Scan for the cell matching the given text and deliver its [X, Y] coordinate at center. 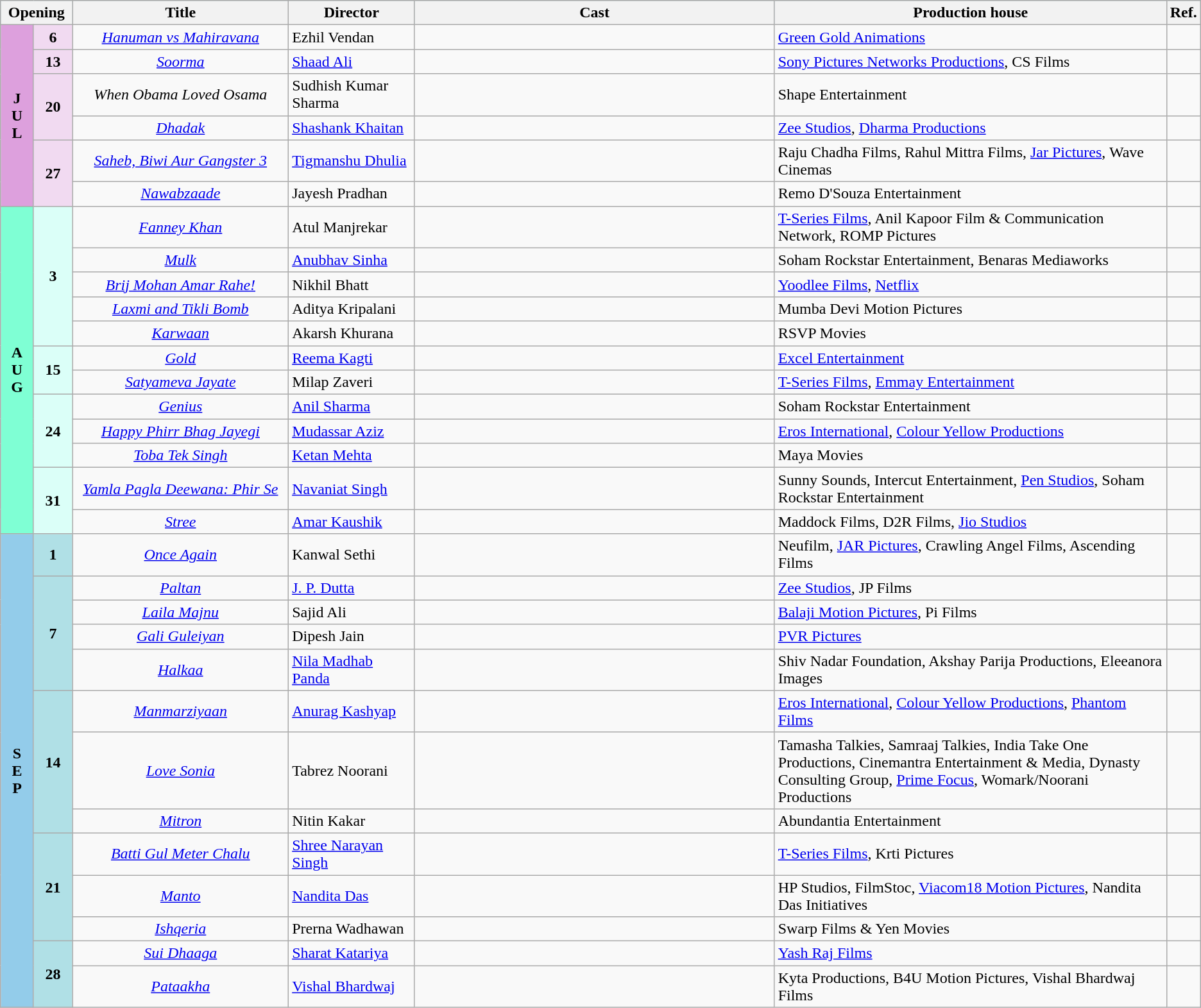
Anubhav Sinha [352, 260]
Zee Studios, Dharma Productions [970, 128]
Ref. [1183, 13]
RSVP Movies [970, 333]
Sudhish Kumar Sharma [352, 95]
Reema Kagti [352, 357]
Excel Entertainment [970, 357]
Balaji Motion Pictures, Pi Films [970, 612]
Gold [181, 357]
Shaad Ali [352, 62]
Saheb, Biwi Aur Gangster 3 [181, 160]
HP Studios, FilmStoc, Viacom18 Motion Pictures, Nandita Das Initiatives [970, 896]
Eros International, Colour Yellow Productions, Phantom Films [970, 711]
Neufilm, JAR Pictures, Crawling Angel Films, Ascending Films [970, 554]
Director [352, 13]
Jayesh Pradhan [352, 194]
Maddock Films, D2R Films, Jio Studios [970, 522]
Nitin Kakar [352, 821]
PVR Pictures [970, 636]
Vishal Bhardwaj [352, 987]
Mulk [181, 260]
Sajid Ali [352, 612]
Title [181, 13]
Soham Rockstar Entertainment, Benaras Mediaworks [970, 260]
Sunny Sounds, Intercut Entertainment, Pen Studios, Soham Rockstar Entertainment [970, 489]
T-Series Films, Emmay Entertainment [970, 382]
Yash Raj Films [970, 953]
14 [53, 762]
SEP [17, 771]
Dipesh Jain [352, 636]
Akarsh Khurana [352, 333]
Green Gold Animations [970, 37]
Amar Kaushik [352, 522]
Nikhil Bhatt [352, 284]
13 [53, 62]
Karwaan [181, 333]
Anil Sharma [352, 407]
1 [53, 554]
Mitron [181, 821]
Abundantia Entertainment [970, 821]
Dhadak [181, 128]
Satyameva Jayate [181, 382]
Sui Dhaaga [181, 953]
Brij Mohan Amar Rahe! [181, 284]
Love Sonia [181, 770]
24 [53, 431]
Shiv Nadar Foundation, Akshay Parija Productions, Eleeanora Images [970, 670]
Manto [181, 896]
Halkaa [181, 670]
J. P. Dutta [352, 588]
Sharat Katariya [352, 953]
Yamla Pagla Deewana: Phir Se [181, 489]
Once Again [181, 554]
Ishqeria [181, 929]
27 [53, 173]
Eros International, Colour Yellow Productions [970, 431]
Atul Manjrekar [352, 227]
JUL [17, 115]
Stree [181, 522]
3 [53, 276]
Tigmanshu Dhulia [352, 160]
Soham Rockstar Entertainment [970, 407]
7 [53, 633]
Pataakha [181, 987]
AUG [17, 370]
When Obama Loved Osama [181, 95]
Zee Studios, JP Films [970, 588]
Genius [181, 407]
Fanney Khan [181, 227]
Toba Tek Singh [181, 456]
Sony Pictures Networks Productions, CS Films [970, 62]
Ezhil Vendan [352, 37]
Kanwal Sethi [352, 554]
6 [53, 37]
Maya Movies [970, 456]
T-Series Films, Krti Pictures [970, 853]
Laila Majnu [181, 612]
Manmarziyaan [181, 711]
Aditya Kripalani [352, 309]
Nila Madhab Panda [352, 670]
Hanuman vs Mahiravana [181, 37]
Mudassar Aziz [352, 431]
Shape Entertainment [970, 95]
Nawabzaade [181, 194]
Nandita Das [352, 896]
15 [53, 370]
20 [53, 107]
Ketan Mehta [352, 456]
Swarp Films & Yen Movies [970, 929]
Kyta Productions, B4U Motion Pictures, Vishal Bhardwaj Films [970, 987]
Production house [970, 13]
Gali Guleiyan [181, 636]
28 [53, 974]
Soorma [181, 62]
Happy Phirr Bhag Jayegi [181, 431]
Batti Gul Meter Chalu [181, 853]
Tabrez Noorani [352, 770]
Milap Zaveri [352, 382]
Remo D'Souza Entertainment [970, 194]
Cast [594, 13]
Opening [37, 13]
Raju Chadha Films, Rahul Mittra Films, Jar Pictures, Wave Cinemas [970, 160]
Anurag Kashyap [352, 711]
T-Series Films, Anil Kapoor Film & Communication Network, ROMP Pictures [970, 227]
Paltan [181, 588]
21 [53, 887]
31 [53, 500]
Laxmi and Tikli Bomb [181, 309]
Yoodlee Films, Netflix [970, 284]
Shree Narayan Singh [352, 853]
Mumba Devi Motion Pictures [970, 309]
Navaniat Singh [352, 489]
Shashank Khaitan [352, 128]
Prerna Wadhawan [352, 929]
